Return (x, y) of the center of cell containing provided text 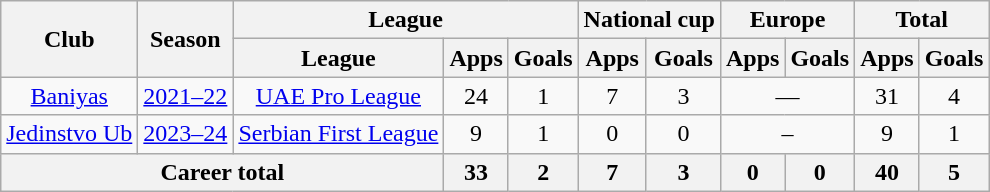
33 (476, 172)
24 (476, 96)
– (787, 134)
Serbian First League (338, 134)
Career total (222, 172)
Total (922, 20)
Baniyas (70, 96)
31 (887, 96)
4 (954, 96)
2 (543, 172)
National cup (649, 20)
UAE Pro League (338, 96)
5 (954, 172)
Europe (787, 20)
2023–24 (186, 134)
Jedinstvo Ub (70, 134)
Season (186, 39)
40 (887, 172)
Club (70, 39)
— (787, 96)
2021–22 (186, 96)
